Provide the (X, Y) coordinate of the cell's center where the given text is located.  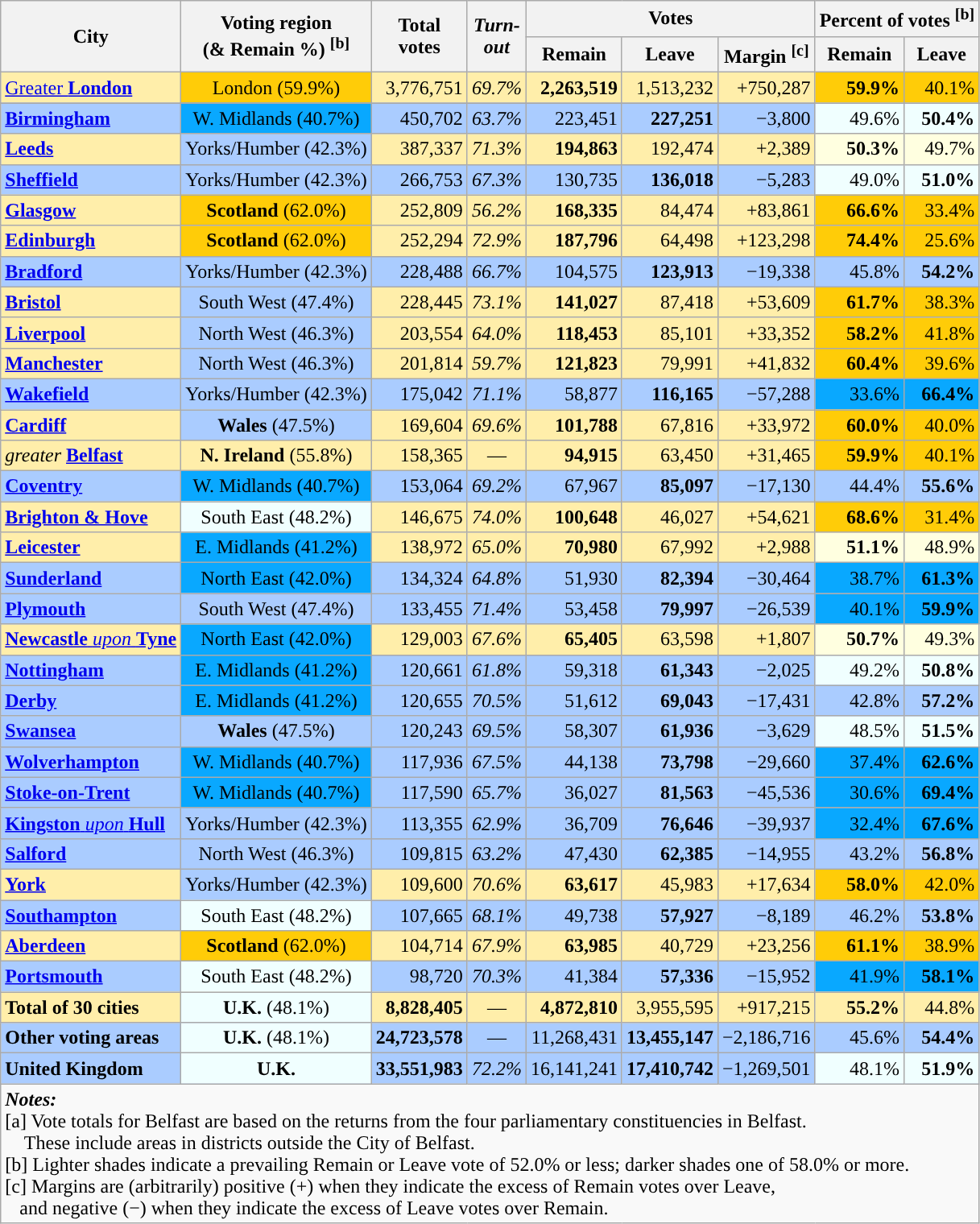
120,655 (419, 701)
141,027 (573, 302)
Voting region(& Remain %) [b] (277, 37)
45,983 (670, 884)
City (91, 37)
169,604 (419, 425)
51,930 (573, 578)
47,430 (573, 854)
66.7% (496, 271)
+33,352 (767, 333)
−8,189 (767, 916)
68.6% (859, 517)
67,992 (670, 548)
194,863 (573, 149)
65,405 (573, 639)
Bradford (91, 271)
76,646 (670, 823)
40.0% (941, 425)
33.4% (941, 210)
+54,621 (767, 517)
37.4% (859, 762)
60.4% (859, 363)
25.6% (941, 241)
228,445 (419, 302)
69.7% (496, 88)
59.7% (496, 363)
81,563 (670, 792)
59,318 (573, 670)
Birmingham (91, 118)
228,488 (419, 271)
−5,283 (767, 180)
223,451 (573, 118)
−15,952 (767, 977)
94,915 (573, 456)
41.8% (941, 333)
116,165 (670, 394)
146,675 (419, 517)
203,554 (419, 333)
+53,609 (767, 302)
U.K. (277, 1069)
16,141,241 (573, 1069)
+2,389 (767, 149)
62.9% (496, 823)
Percent of votes [b] (897, 19)
London (59.9%) (277, 88)
61,936 (670, 731)
greater Belfast (91, 456)
58,307 (573, 731)
43.2% (859, 854)
49.6% (859, 118)
11,268,431 (573, 1038)
42.8% (859, 701)
49.0% (859, 180)
17,410,742 (670, 1069)
113,355 (419, 823)
201,814 (419, 363)
−17,130 (767, 486)
62,385 (670, 854)
62.6% (941, 762)
Portsmouth (91, 977)
69.2% (496, 486)
+17,634 (767, 884)
121,823 (573, 363)
Newcastle upon Tyne (91, 639)
187,796 (573, 241)
36,027 (573, 792)
Votes (670, 19)
Other voting areas (91, 1038)
109,815 (419, 854)
−14,955 (767, 854)
51.9% (941, 1069)
138,972 (419, 548)
61,343 (670, 670)
32.4% (859, 823)
Swansea (91, 731)
61.8% (496, 670)
61.7% (859, 302)
42.0% (941, 884)
Nottingham (91, 670)
Glasgow (91, 210)
36,709 (573, 823)
Stoke-on-Trent (91, 792)
79,991 (670, 363)
24,723,578 (419, 1038)
87,418 (670, 302)
−17,431 (767, 701)
Salford (91, 854)
2,263,519 (573, 88)
Wakefield (91, 394)
57.2% (941, 701)
Southampton (91, 916)
−26,539 (767, 609)
85,097 (670, 486)
Plymouth (91, 609)
120,661 (419, 670)
Coventry (91, 486)
Manchester (91, 363)
266,753 (419, 180)
44.8% (941, 1007)
40,729 (670, 946)
72.2% (496, 1069)
United Kingdom (91, 1069)
55.2% (859, 1007)
Total of 30 cities (91, 1007)
49.3% (941, 639)
−29,660 (767, 762)
130,735 (573, 180)
38.7% (859, 578)
71.1% (496, 394)
Wolverhampton (91, 762)
13,455,147 (670, 1038)
+33,972 (767, 425)
−2,186,716 (767, 1038)
+2,988 (767, 548)
72.9% (496, 241)
73,798 (670, 762)
61.3% (941, 578)
57,336 (670, 977)
+917,215 (767, 1007)
107,665 (419, 916)
Margin [c] (767, 55)
−39,937 (767, 823)
74.4% (859, 241)
3,776,751 (419, 88)
67.5% (496, 762)
63,450 (670, 456)
48.1% (859, 1069)
252,294 (419, 241)
+123,298 (767, 241)
53.8% (941, 916)
Total votes (419, 37)
51.1% (859, 548)
104,714 (419, 946)
38.3% (941, 302)
117,936 (419, 762)
70.5% (496, 701)
450,702 (419, 118)
3,955,595 (670, 1007)
63.2% (496, 854)
60.0% (859, 425)
65.0% (496, 548)
+23,256 (767, 946)
70.3% (496, 977)
58.2% (859, 333)
Edinburgh (91, 241)
Leeds (91, 149)
+31,465 (767, 456)
79,997 (670, 609)
31.4% (941, 517)
Kingston upon Hull (91, 823)
104,575 (573, 271)
Bristol (91, 302)
67,967 (573, 486)
45.8% (859, 271)
66.6% (859, 210)
1,513,232 (670, 88)
50.3% (859, 149)
67.3% (496, 180)
68.1% (496, 916)
44.4% (859, 486)
50.4% (941, 118)
67,816 (670, 425)
York (91, 884)
8,828,405 (419, 1007)
N. Ireland (55.8%) (277, 456)
158,365 (419, 456)
48.5% (859, 731)
39.6% (941, 363)
168,335 (573, 210)
−19,338 (767, 271)
63,617 (573, 884)
Turn-out (496, 37)
51.5% (941, 731)
Liverpool (91, 333)
70.6% (496, 884)
56.2% (496, 210)
55.6% (941, 486)
70,980 (573, 548)
129,003 (419, 639)
67.9% (496, 946)
84,474 (670, 210)
41,384 (573, 977)
−3,629 (767, 731)
46,027 (670, 517)
66.4% (941, 394)
51.0% (941, 180)
+1,807 (767, 639)
58,877 (573, 394)
133,455 (419, 609)
98,720 (419, 977)
192,474 (670, 149)
73.1% (496, 302)
85,101 (670, 333)
58.0% (859, 884)
387,337 (419, 149)
Cardiff (91, 425)
+83,861 (767, 210)
−30,464 (767, 578)
63,598 (670, 639)
82,394 (670, 578)
69.6% (496, 425)
Sunderland (91, 578)
44,138 (573, 762)
Derby (91, 701)
50.8% (941, 670)
64,498 (670, 241)
49,738 (573, 916)
69.4% (941, 792)
136,018 (670, 180)
53,458 (573, 609)
41.9% (859, 977)
109,600 (419, 884)
−45,536 (767, 792)
69,043 (670, 701)
4,872,810 (573, 1007)
227,251 (670, 118)
Sheffield (91, 180)
63,985 (573, 946)
+41,832 (767, 363)
61.1% (859, 946)
33,551,983 (419, 1069)
118,453 (573, 333)
64.8% (496, 578)
69.5% (496, 731)
153,064 (419, 486)
38.9% (941, 946)
+750,287 (767, 88)
−1,269,501 (767, 1069)
64.0% (496, 333)
71.3% (496, 149)
54.2% (941, 271)
−57,288 (767, 394)
74.0% (496, 517)
123,913 (670, 271)
Aberdeen (91, 946)
57,927 (670, 916)
100,648 (573, 517)
58.1% (941, 977)
134,324 (419, 578)
−2,025 (767, 670)
Brighton & Hove (91, 517)
49.2% (859, 670)
50.7% (859, 639)
56.8% (941, 854)
Greater London (91, 88)
63.7% (496, 118)
45.6% (859, 1038)
71.4% (496, 609)
101,788 (573, 425)
65.7% (496, 792)
46.2% (859, 916)
252,809 (419, 210)
51,612 (573, 701)
−3,800 (767, 118)
117,590 (419, 792)
33.6% (859, 394)
175,042 (419, 394)
48.9% (941, 548)
30.6% (859, 792)
54.4% (941, 1038)
49.7% (941, 149)
Leicester (91, 548)
120,243 (419, 731)
